For the text-containing cell, return its midpoint in (X, Y) coordinate format. 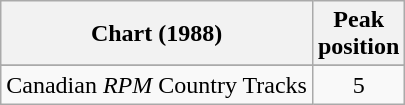
Canadian RPM Country Tracks (157, 85)
Peakposition (358, 34)
5 (358, 85)
Chart (1988) (157, 34)
